Provide the [X, Y] coordinate of the cell's center where the given text is located.  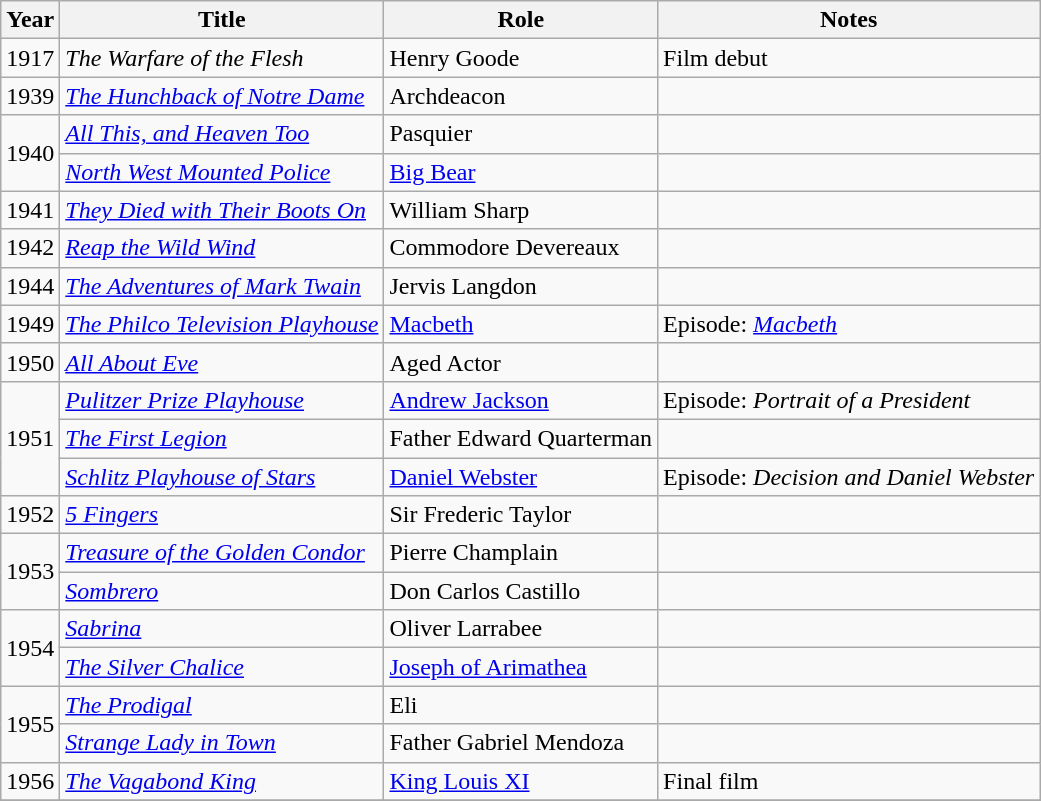
1955 [30, 724]
Don Carlos Castillo [521, 591]
Episode: Decision and Daniel Webster [849, 477]
Father Edward Quarterman [521, 438]
Sombrero [222, 591]
The Adventures of Mark Twain [222, 286]
All About Eve [222, 362]
Father Gabriel Mendoza [521, 743]
Daniel Webster [521, 477]
1944 [30, 286]
The Prodigal [222, 705]
Treasure of the Golden Condor [222, 553]
Strange Lady in Town [222, 743]
The Vagabond King [222, 781]
Notes [849, 20]
1949 [30, 324]
Oliver Larrabee [521, 629]
Year [30, 20]
1956 [30, 781]
1941 [30, 210]
Title [222, 20]
The Silver Chalice [222, 667]
1939 [30, 96]
Archdeacon [521, 96]
Reap the Wild Wind [222, 248]
King Louis XI [521, 781]
1917 [30, 58]
Big Bear [521, 172]
1953 [30, 572]
Pierre Champlain [521, 553]
The Warfare of the Flesh [222, 58]
Eli [521, 705]
Pasquier [521, 134]
Pulitzer Prize Playhouse [222, 400]
1942 [30, 248]
1940 [30, 153]
Role [521, 20]
Episode: Portrait of a President [849, 400]
Sir Frederic Taylor [521, 515]
North West Mounted Police [222, 172]
1952 [30, 515]
1950 [30, 362]
The Philco Television Playhouse [222, 324]
1951 [30, 438]
Schlitz Playhouse of Stars [222, 477]
The First Legion [222, 438]
Jervis Langdon [521, 286]
They Died with Their Boots On [222, 210]
1954 [30, 648]
Henry Goode [521, 58]
Macbeth [521, 324]
Andrew Jackson [521, 400]
5 Fingers [222, 515]
Final film [849, 781]
The Hunchback of Notre Dame [222, 96]
Joseph of Arimathea [521, 667]
Film debut [849, 58]
Commodore Devereaux [521, 248]
Sabrina [222, 629]
Episode: Macbeth [849, 324]
Aged Actor [521, 362]
William Sharp [521, 210]
All This, and Heaven Too [222, 134]
